Locate the cell with the specified text and output its [x, y] center coordinate. 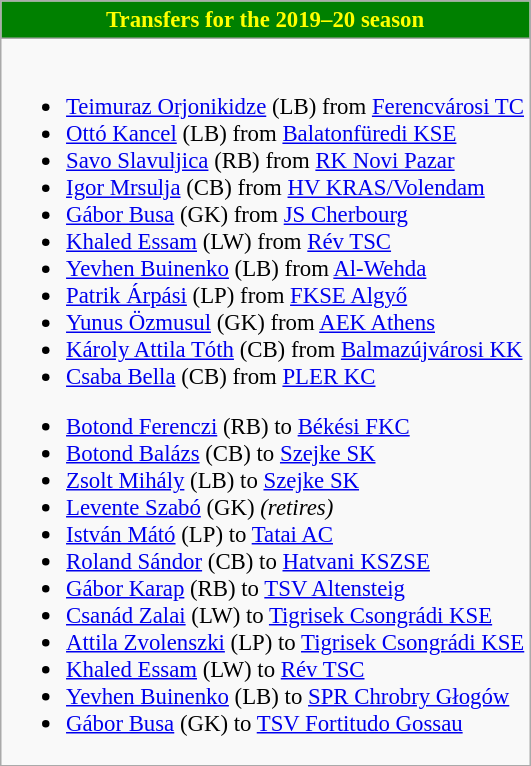
Transfers for the 2019–20 season [266, 20]
